Detect which cell encompasses the target text, then output its [x, y] center coordinate. 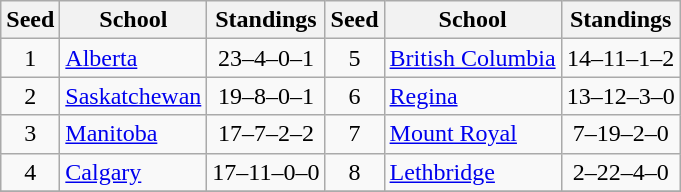
17–7–2–2 [266, 134]
Calgary [134, 172]
Lethbridge [472, 172]
7–19–2–0 [620, 134]
2–22–4–0 [620, 172]
British Columbia [472, 58]
17–11–0–0 [266, 172]
2 [30, 96]
19–8–0–1 [266, 96]
Mount Royal [472, 134]
Alberta [134, 58]
13–12–3–0 [620, 96]
Regina [472, 96]
7 [354, 134]
3 [30, 134]
6 [354, 96]
8 [354, 172]
1 [30, 58]
4 [30, 172]
14–11–1–2 [620, 58]
23–4–0–1 [266, 58]
Manitoba [134, 134]
5 [354, 58]
Saskatchewan [134, 96]
